Identify which cell holds the provided text, then report its [x, y] central coordinate. 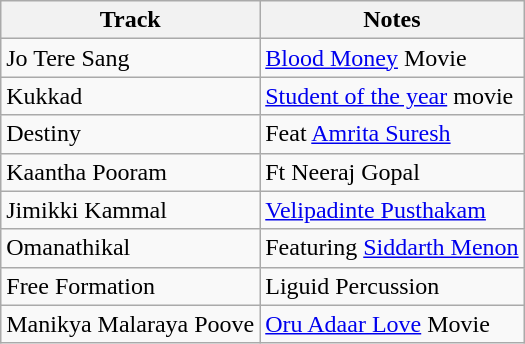
Featuring Siddarth Menon [392, 248]
Manikya Malaraya Poove [130, 324]
Notes [392, 20]
Jo Tere Sang [130, 58]
Free Formation [130, 286]
Omanathikal [130, 248]
Feat Amrita Suresh [392, 134]
Jimikki Kammal [130, 210]
Student of the year movie [392, 96]
Track [130, 20]
Kaantha Pooram [130, 172]
Oru Adaar Love Movie [392, 324]
Ft Neeraj Gopal [392, 172]
Kukkad [130, 96]
Blood Money Movie [392, 58]
Velipadinte Pusthakam [392, 210]
Destiny [130, 134]
Liguid Percussion [392, 286]
